Locate the cell with the specified text and output its (x, y) center coordinate. 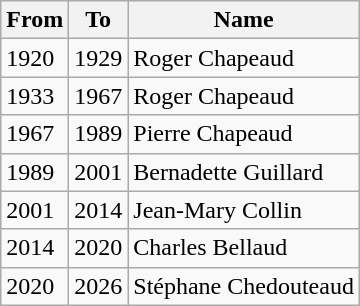
Jean-Mary Collin (244, 210)
1933 (35, 96)
1929 (98, 58)
1920 (35, 58)
To (98, 20)
Pierre Chapeaud (244, 134)
2026 (98, 286)
Name (244, 20)
Stéphane Chedouteaud (244, 286)
From (35, 20)
Bernadette Guillard (244, 172)
Charles Bellaud (244, 248)
